Pinpoint the cell where the given text exists, returning its [x, y] midpoint coordinate. 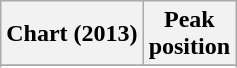
Peakposition [189, 34]
Chart (2013) [72, 34]
